Determine the [X, Y] coordinate at the center of the cell enclosing the given text.  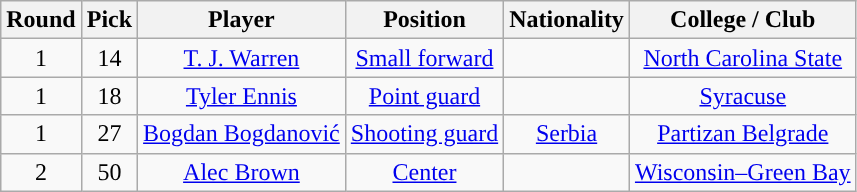
Shooting guard [424, 134]
Serbia [567, 134]
18 [109, 96]
50 [109, 172]
Pick [109, 20]
T. J. Warren [242, 58]
College / Club [742, 20]
Position [424, 20]
Partizan Belgrade [742, 134]
Tyler Ennis [242, 96]
14 [109, 58]
Bogdan Bogdanović [242, 134]
Syracuse [742, 96]
Small forward [424, 58]
Alec Brown [242, 172]
Round [41, 20]
Player [242, 20]
27 [109, 134]
Center [424, 172]
Point guard [424, 96]
Wisconsin–Green Bay [742, 172]
Nationality [567, 20]
2 [41, 172]
North Carolina State [742, 58]
